Scan for the cell matching the given text and deliver its (x, y) coordinate at center. 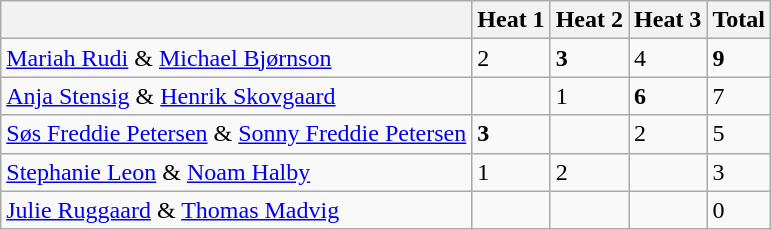
Anja Stensig & Henrik Skovgaard (236, 96)
Heat 2 (589, 20)
0 (739, 210)
4 (668, 58)
Mariah Rudi & Michael Bjørnson (236, 58)
9 (739, 58)
5 (739, 134)
Total (739, 20)
Heat 1 (511, 20)
Søs Freddie Petersen & Sonny Freddie Petersen (236, 134)
Stephanie Leon & Noam Halby (236, 172)
7 (739, 96)
6 (668, 96)
Julie Ruggaard & Thomas Madvig (236, 210)
Heat 3 (668, 20)
